Locate the cell with the specified text and output its (X, Y) center coordinate. 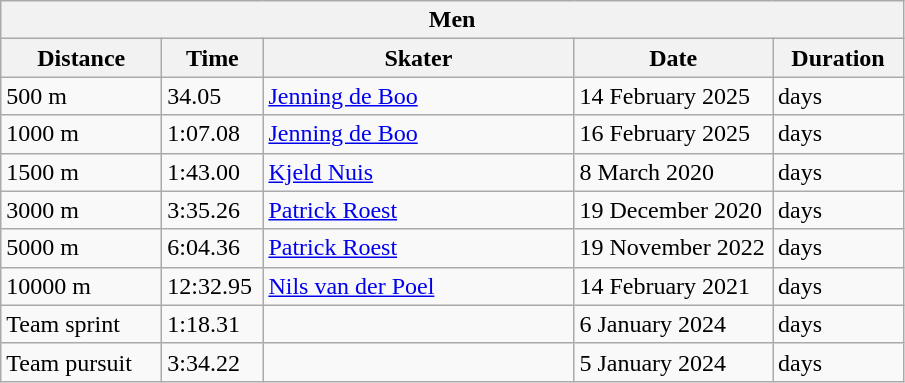
5 January 2024 (674, 362)
500 m (82, 96)
Team sprint (82, 324)
16 February 2025 (674, 134)
19 November 2022 (674, 248)
1500 m (82, 172)
1:43.00 (212, 172)
12:32.95 (212, 286)
34.05 (212, 96)
1:18.31 (212, 324)
1000 m (82, 134)
3000 m (82, 210)
Time (212, 58)
3:34.22 (212, 362)
8 March 2020 (674, 172)
10000 m (82, 286)
Team pursuit (82, 362)
Kjeld Nuis (418, 172)
1:07.08 (212, 134)
Date (674, 58)
5000 m (82, 248)
14 February 2025 (674, 96)
Distance (82, 58)
6:04.36 (212, 248)
Duration (838, 58)
Men (452, 20)
Nils van der Poel (418, 286)
3:35.26 (212, 210)
6 January 2024 (674, 324)
Skater (418, 58)
14 February 2021 (674, 286)
19 December 2020 (674, 210)
